Return the [X, Y] coordinate for the center point of the cell that contains the specified text.  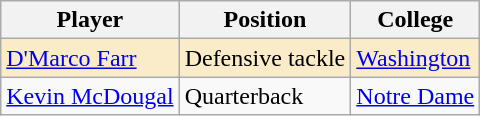
Position [265, 20]
Quarterback [265, 96]
Defensive tackle [265, 58]
Kevin McDougal [90, 96]
Player [90, 20]
College [416, 20]
D'Marco Farr [90, 58]
Notre Dame [416, 96]
Washington [416, 58]
